Pinpoint the cell where the given text exists, returning its (x, y) midpoint coordinate. 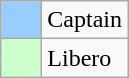
Libero (85, 58)
Captain (85, 20)
